For the text-containing cell, return its midpoint in (X, Y) coordinate format. 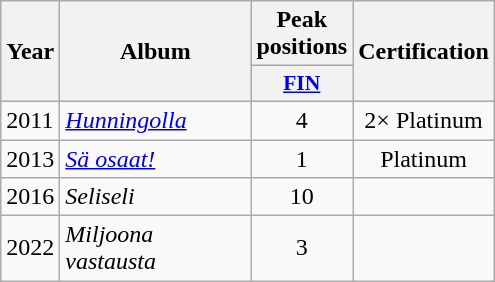
2013 (30, 159)
2× Platinum (424, 120)
1 (302, 159)
Hunningolla (156, 120)
Sä osaat! (156, 159)
Year (30, 52)
Seliseli (156, 197)
3 (302, 248)
2016 (30, 197)
Album (156, 52)
FIN (302, 84)
Miljoona vastausta (156, 248)
Certification (424, 52)
2011 (30, 120)
2022 (30, 248)
Peak positions (302, 34)
10 (302, 197)
4 (302, 120)
Platinum (424, 159)
